Find where the given text appears and provide that cell's center as [X, Y] coordinate. 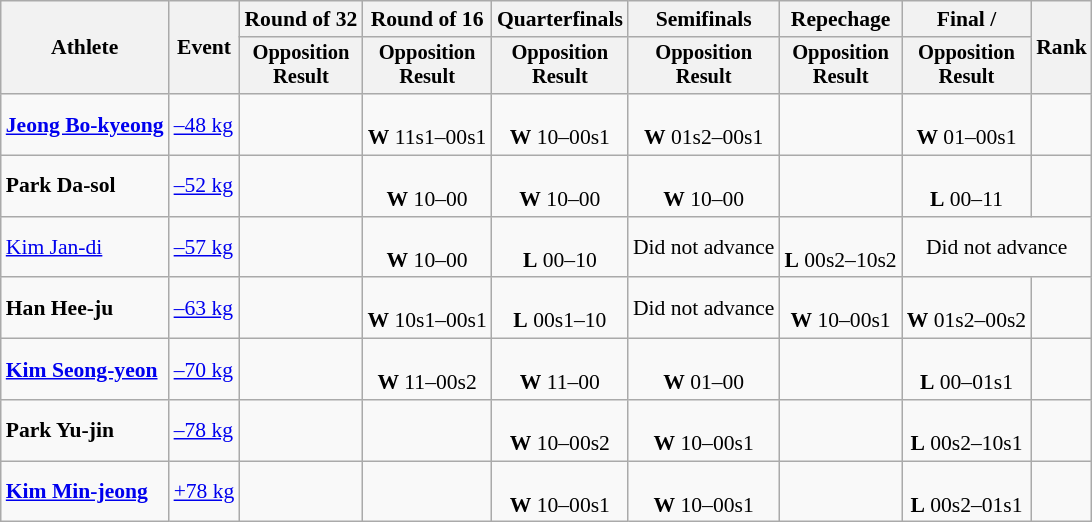
Park Da-sol [85, 186]
Kim Jan-di [85, 248]
Han Hee-ju [85, 308]
Semifinals [704, 19]
Event [204, 48]
–52 kg [204, 186]
L 00–10 [560, 248]
W 10–00s2 [560, 430]
W 01–00s1 [966, 124]
Repechage [840, 19]
W 10s1–00s1 [426, 308]
L 00–01s1 [966, 370]
–48 kg [204, 124]
L 00–11 [966, 186]
Athlete [85, 48]
–63 kg [204, 308]
–70 kg [204, 370]
–78 kg [204, 430]
Final / [966, 19]
Jeong Bo-kyeong [85, 124]
Kim Seong-yeon [85, 370]
W 11–00 [560, 370]
Kim Min-jeong [85, 492]
W 11s1–00s1 [426, 124]
W 01s2–00s2 [966, 308]
–57 kg [204, 248]
Round of 32 [300, 19]
Rank [1062, 48]
L 00s2–10s1 [966, 430]
W 01–00 [704, 370]
W 11–00s2 [426, 370]
Park Yu-jin [85, 430]
+78 kg [204, 492]
Quarterfinals [560, 19]
L 00s2–10s2 [840, 248]
L 00s2–01s1 [966, 492]
W 01s2–00s1 [704, 124]
L 00s1–10 [560, 308]
Round of 16 [426, 19]
